Extract the (x, y) coordinate from the center of the cell holding the provided text.  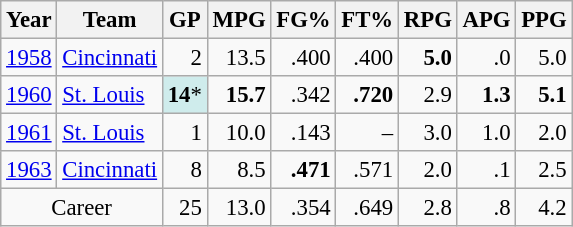
– (368, 133)
1 (184, 133)
1960 (29, 95)
Team (110, 20)
.720 (368, 95)
.8 (486, 208)
.342 (304, 95)
FT% (368, 20)
4.2 (544, 208)
15.7 (239, 95)
2.8 (428, 208)
8.5 (239, 170)
8 (184, 170)
5.1 (544, 95)
13.0 (239, 208)
1.0 (486, 133)
.471 (304, 170)
25 (184, 208)
10.0 (239, 133)
14* (184, 95)
GP (184, 20)
2.5 (544, 170)
1961 (29, 133)
.0 (486, 58)
.143 (304, 133)
1.3 (486, 95)
PPG (544, 20)
FG% (304, 20)
2.9 (428, 95)
Year (29, 20)
13.5 (239, 58)
.354 (304, 208)
MPG (239, 20)
.571 (368, 170)
1963 (29, 170)
APG (486, 20)
2 (184, 58)
.1 (486, 170)
1958 (29, 58)
3.0 (428, 133)
Career (82, 208)
RPG (428, 20)
.649 (368, 208)
